Detect which cell encompasses the target text, then output its (x, y) center coordinate. 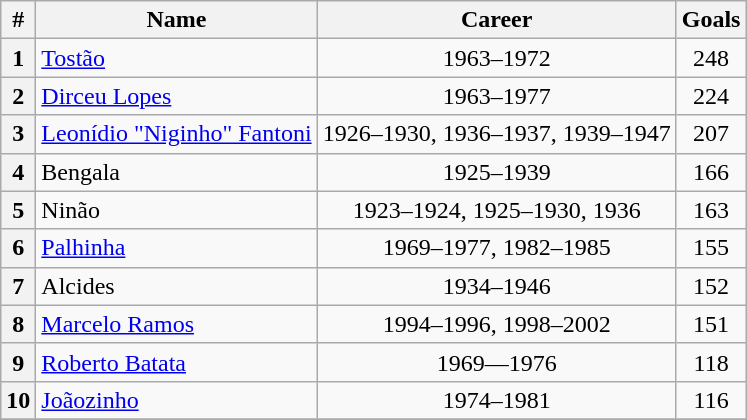
118 (711, 362)
155 (711, 248)
10 (18, 400)
1963–1972 (496, 58)
151 (711, 324)
1926–1930, 1936–1937, 1939–1947 (496, 134)
7 (18, 286)
248 (711, 58)
1934–1946 (496, 286)
152 (711, 286)
1923–1924, 1925–1930, 1936 (496, 210)
Joãozinho (176, 400)
Palhinha (176, 248)
207 (711, 134)
Goals (711, 20)
# (18, 20)
Ninão (176, 210)
5 (18, 210)
1994–1996, 1998–2002 (496, 324)
4 (18, 172)
Leonídio "Niginho" Fantoni (176, 134)
Career (496, 20)
1969–1977, 1982–1985 (496, 248)
224 (711, 96)
Name (176, 20)
2 (18, 96)
116 (711, 400)
1963–1977 (496, 96)
3 (18, 134)
1 (18, 58)
Tostão (176, 58)
8 (18, 324)
Marcelo Ramos (176, 324)
Dirceu Lopes (176, 96)
1925–1939 (496, 172)
Roberto Batata (176, 362)
1974–1981 (496, 400)
9 (18, 362)
Bengala (176, 172)
163 (711, 210)
Alcides (176, 286)
1969—1976 (496, 362)
6 (18, 248)
166 (711, 172)
